Locate the cell with the specified text and output its [x, y] center coordinate. 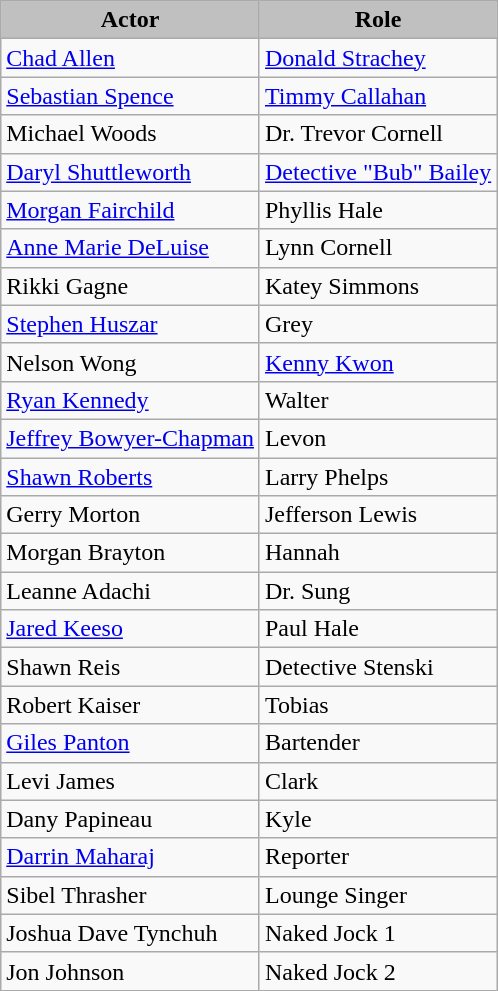
Shawn Reis [130, 667]
Hannah [378, 553]
Chad Allen [130, 58]
Robert Kaiser [130, 705]
Shawn Roberts [130, 477]
Naked Jock 1 [378, 933]
Darrin Maharaj [130, 857]
Actor [130, 20]
Phyllis Hale [378, 210]
Sibel Thrasher [130, 895]
Grey [378, 324]
Morgan Fairchild [130, 210]
Naked Jock 2 [378, 971]
Detective Stenski [378, 667]
Larry Phelps [378, 477]
Levon [378, 438]
Katey Simmons [378, 286]
Lounge Singer [378, 895]
Gerry Morton [130, 515]
Role [378, 20]
Jeffrey Bowyer-Chapman [130, 438]
Anne Marie DeLuise [130, 248]
Michael Woods [130, 134]
Kyle [378, 819]
Timmy Callahan [378, 96]
Morgan Brayton [130, 553]
Jon Johnson [130, 971]
Kenny Kwon [378, 362]
Dr. Sung [378, 591]
Bartender [378, 743]
Giles Panton [130, 743]
Leanne Adachi [130, 591]
Joshua Dave Tynchuh [130, 933]
Lynn Cornell [378, 248]
Daryl Shuttleworth [130, 172]
Jefferson Lewis [378, 515]
Dr. Trevor Cornell [378, 134]
Ryan Kennedy [130, 400]
Stephen Huszar [130, 324]
Sebastian Spence [130, 96]
Rikki Gagne [130, 286]
Walter [378, 400]
Jared Keeso [130, 629]
Clark [378, 781]
Detective "Bub" Bailey [378, 172]
Tobias [378, 705]
Reporter [378, 857]
Nelson Wong [130, 362]
Dany Papineau [130, 819]
Levi James [130, 781]
Paul Hale [378, 629]
Donald Strachey [378, 58]
